Return (x, y) of the center of cell containing provided text 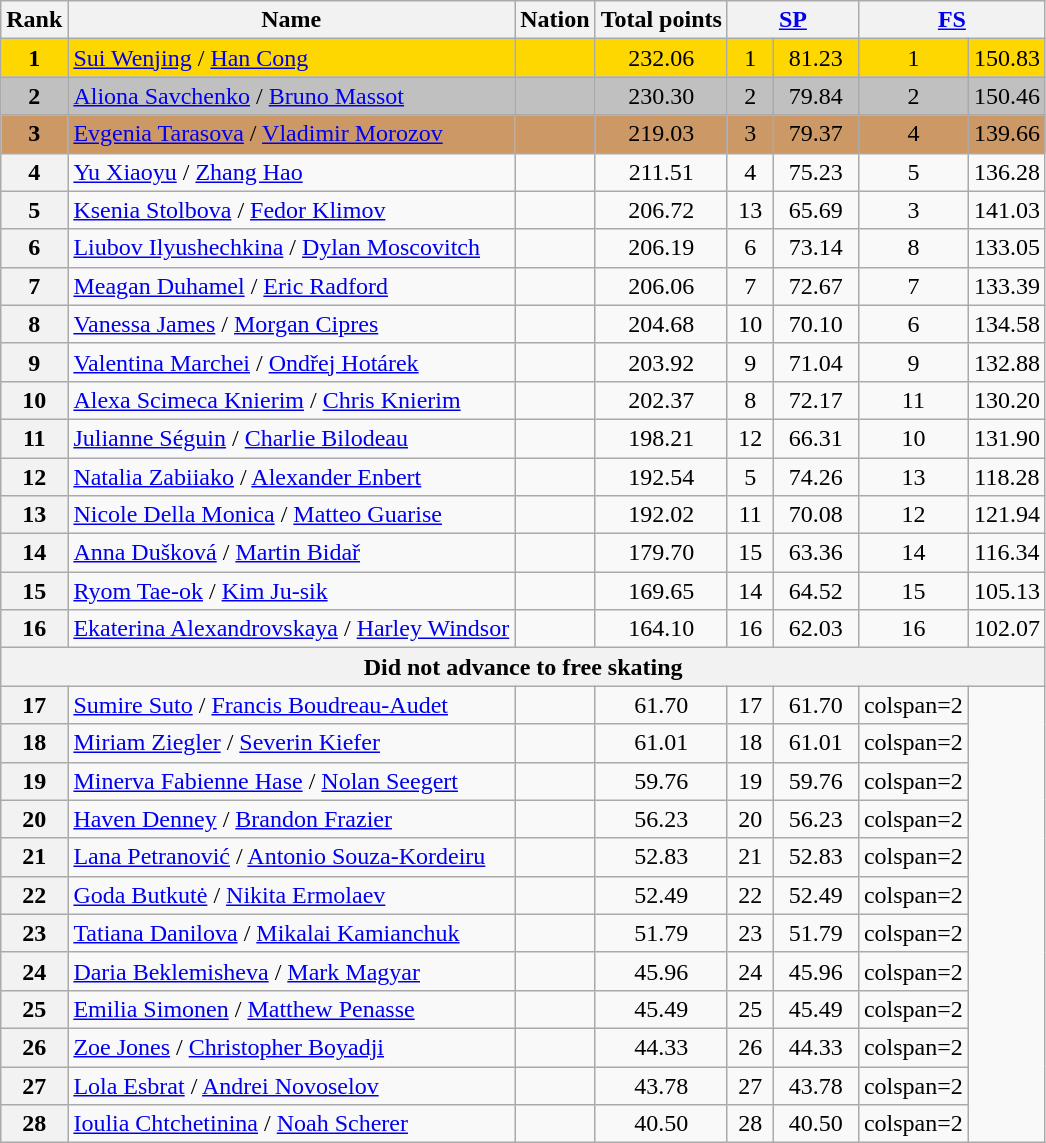
Total points (661, 20)
Haven Denney / Brandon Frazier (292, 819)
65.69 (816, 210)
FS (952, 20)
192.02 (661, 515)
62.03 (816, 629)
Anna Dušková / Martin Bidař (292, 553)
130.20 (1006, 400)
Did not advance to free skating (524, 667)
141.03 (1006, 210)
Daria Beklemisheva / Mark Magyar (292, 971)
116.34 (1006, 553)
70.10 (816, 324)
102.07 (1006, 629)
Ryom Tae-ok / Kim Ju-sik (292, 591)
Vanessa James / Morgan Cipres (292, 324)
63.36 (816, 553)
64.52 (816, 591)
Valentina Marchei / Ondřej Hotárek (292, 362)
139.66 (1006, 134)
66.31 (816, 438)
72.67 (816, 286)
105.13 (1006, 591)
Ioulia Chtchetinina / Noah Scherer (292, 1124)
Julianne Séguin / Charlie Bilodeau (292, 438)
72.17 (816, 400)
Minerva Fabienne Hase / Nolan Seegert (292, 781)
Nation (555, 20)
Nicole Della Monica / Matteo Guarise (292, 515)
136.28 (1006, 172)
131.90 (1006, 438)
Tatiana Danilova / Mikalai Kamianchuk (292, 933)
133.05 (1006, 248)
192.54 (661, 477)
206.19 (661, 248)
Yu Xiaoyu / Zhang Hao (292, 172)
203.92 (661, 362)
219.03 (661, 134)
74.26 (816, 477)
202.37 (661, 400)
164.10 (661, 629)
Meagan Duhamel / Eric Radford (292, 286)
Liubov Ilyushechkina / Dylan Moscovitch (292, 248)
Sumire Suto / Francis Boudreau-Audet (292, 705)
169.65 (661, 591)
230.30 (661, 96)
79.84 (816, 96)
Lana Petranović / Antonio Souza-Kordeiru (292, 857)
Natalia Zabiiako / Alexander Enbert (292, 477)
Emilia Simonen / Matthew Penasse (292, 1009)
206.72 (661, 210)
206.06 (661, 286)
118.28 (1006, 477)
Ekaterina Alexandrovskaya / Harley Windsor (292, 629)
75.23 (816, 172)
204.68 (661, 324)
Goda Butkutė / Nikita Ermolaev (292, 895)
73.14 (816, 248)
232.06 (661, 58)
71.04 (816, 362)
150.83 (1006, 58)
Alexa Scimeca Knierim / Chris Knierim (292, 400)
Rank (34, 20)
81.23 (816, 58)
SP (792, 20)
Ksenia Stolbova / Fedor Klimov (292, 210)
Sui Wenjing / Han Cong (292, 58)
Miriam Ziegler / Severin Kiefer (292, 743)
Zoe Jones / Christopher Boyadji (292, 1047)
198.21 (661, 438)
Evgenia Tarasova / Vladimir Morozov (292, 134)
Lola Esbrat / Andrei Novoselov (292, 1085)
179.70 (661, 553)
132.88 (1006, 362)
Aliona Savchenko / Bruno Massot (292, 96)
121.94 (1006, 515)
150.46 (1006, 96)
133.39 (1006, 286)
134.58 (1006, 324)
211.51 (661, 172)
Name (292, 20)
70.08 (816, 515)
79.37 (816, 134)
